Return the [x, y] coordinate for the center point of the cell that contains the specified text.  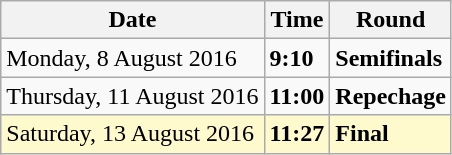
Time [297, 20]
Monday, 8 August 2016 [132, 58]
Saturday, 13 August 2016 [132, 134]
11:27 [297, 134]
Semifinals [391, 58]
11:00 [297, 96]
9:10 [297, 58]
Round [391, 20]
Thursday, 11 August 2016 [132, 96]
Date [132, 20]
Repechage [391, 96]
Final [391, 134]
